Extract the [X, Y] coordinate from the center of the cell holding the provided text.  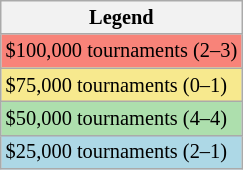
$25,000 tournaments (2–1) [122, 152]
$75,000 tournaments (0–1) [122, 85]
$100,000 tournaments (2–3) [122, 51]
$50,000 tournaments (4–4) [122, 118]
Legend [122, 17]
